Search for the cell housing the specified text and yield its [X, Y] center coordinate. 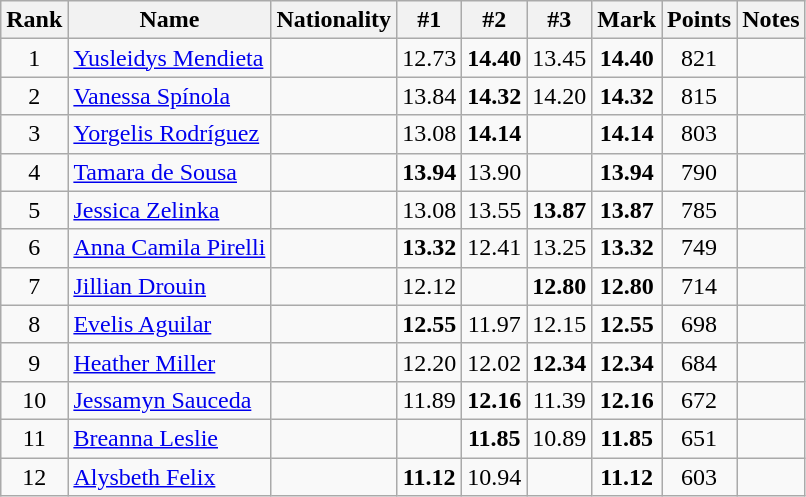
2 [34, 96]
4 [34, 172]
12.20 [430, 362]
13.45 [560, 58]
14.20 [560, 96]
6 [34, 248]
13.84 [430, 96]
11 [34, 438]
12.15 [560, 324]
10.89 [560, 438]
Tamara de Sousa [170, 172]
7 [34, 286]
1 [34, 58]
Points [700, 20]
Name [170, 20]
Yusleidys Mendieta [170, 58]
651 [700, 438]
684 [700, 362]
13.90 [494, 172]
Rank [34, 20]
Anna Camila Pirelli [170, 248]
11.39 [560, 400]
Evelis Aguilar [170, 324]
3 [34, 134]
Jessica Zelinka [170, 210]
11.97 [494, 324]
821 [700, 58]
Heather Miller [170, 362]
Breanna Leslie [170, 438]
Jessamyn Sauceda [170, 400]
11.89 [430, 400]
749 [700, 248]
12.02 [494, 362]
Mark [627, 20]
815 [700, 96]
10.94 [494, 477]
Vanessa Spínola [170, 96]
Alysbeth Felix [170, 477]
Notes [771, 20]
714 [700, 286]
12.12 [430, 286]
9 [34, 362]
790 [700, 172]
672 [700, 400]
12 [34, 477]
12.73 [430, 58]
Yorgelis Rodríguez [170, 134]
603 [700, 477]
8 [34, 324]
803 [700, 134]
785 [700, 210]
5 [34, 210]
10 [34, 400]
#1 [430, 20]
#2 [494, 20]
12.41 [494, 248]
#3 [560, 20]
Jillian Drouin [170, 286]
13.55 [494, 210]
Nationality [334, 20]
13.25 [560, 248]
698 [700, 324]
